From the cell containing the given text, extract its center point as [X, Y] coordinate. 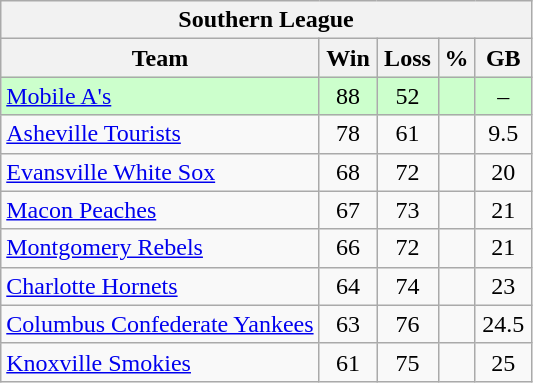
Mobile A's [160, 96]
9.5 [503, 134]
66 [348, 248]
Loss [408, 58]
52 [408, 96]
78 [348, 134]
88 [348, 96]
75 [408, 362]
Southern League [266, 20]
Team [160, 58]
24.5 [503, 324]
Montgomery Rebels [160, 248]
Evansville White Sox [160, 172]
23 [503, 286]
% [456, 58]
Asheville Tourists [160, 134]
67 [348, 210]
GB [503, 58]
73 [408, 210]
76 [408, 324]
63 [348, 324]
– [503, 96]
Win [348, 58]
Columbus Confederate Yankees [160, 324]
68 [348, 172]
Charlotte Hornets [160, 286]
Knoxville Smokies [160, 362]
20 [503, 172]
74 [408, 286]
Macon Peaches [160, 210]
25 [503, 362]
64 [348, 286]
